Determine the (x, y) coordinate at the center of the cell enclosing the given text.  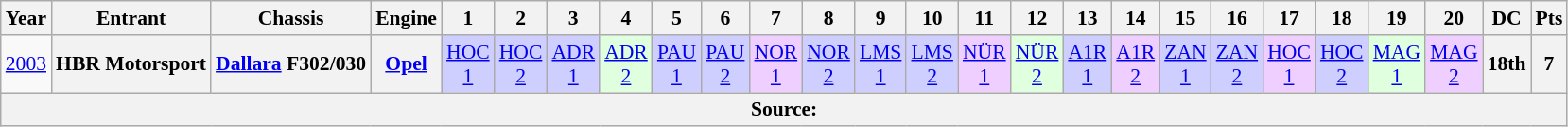
Opel (407, 64)
12 (1037, 18)
Entrant (131, 18)
Source: (785, 110)
A1R1 (1088, 64)
18th (1507, 64)
5 (677, 18)
2003 (26, 64)
NÜR1 (984, 64)
PAU1 (677, 64)
LMS2 (932, 64)
Engine (407, 18)
15 (1185, 18)
6 (724, 18)
ZAN2 (1237, 64)
16 (1237, 18)
9 (881, 18)
A1R2 (1135, 64)
HBR Motorsport (131, 64)
NÜR2 (1037, 64)
Pts (1549, 18)
3 (573, 18)
LMS1 (881, 64)
14 (1135, 18)
MAG2 (1455, 64)
20 (1455, 18)
Chassis (291, 18)
19 (1398, 18)
NOR1 (775, 64)
ADR2 (626, 64)
NOR2 (828, 64)
DC (1507, 18)
MAG1 (1398, 64)
10 (932, 18)
ZAN1 (1185, 64)
Year (26, 18)
PAU2 (724, 64)
13 (1088, 18)
4 (626, 18)
17 (1289, 18)
ADR1 (573, 64)
2 (521, 18)
1 (468, 18)
11 (984, 18)
18 (1342, 18)
Dallara F302/030 (291, 64)
8 (828, 18)
